Determine the (x, y) coordinate at the center of the cell enclosing the given text.  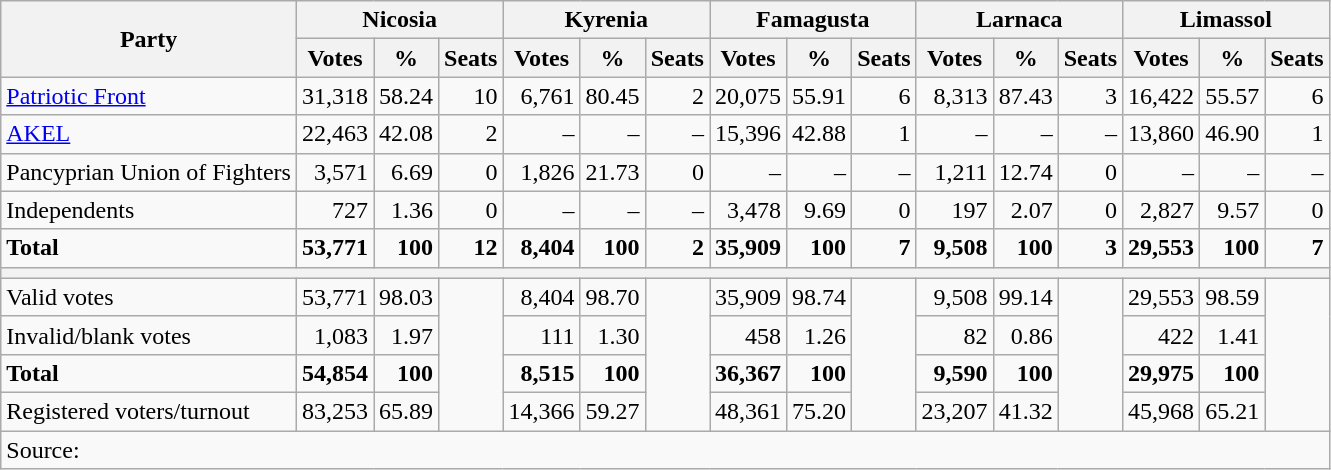
2.07 (1026, 210)
458 (748, 335)
Independents (149, 210)
16,422 (1162, 96)
15,396 (748, 134)
8,515 (542, 373)
1.30 (612, 335)
9.69 (820, 210)
80.45 (612, 96)
0.86 (1026, 335)
8,313 (954, 96)
42.08 (406, 134)
23,207 (954, 411)
98.03 (406, 297)
14,366 (542, 411)
98.70 (612, 297)
1,083 (334, 335)
22,463 (334, 134)
29,975 (1162, 373)
65.89 (406, 411)
75.20 (820, 411)
6,761 (542, 96)
111 (542, 335)
3,571 (334, 172)
2,827 (1162, 210)
59.27 (612, 411)
48,361 (748, 411)
AKEL (149, 134)
1.26 (820, 335)
Pancyprian Union of Fighters (149, 172)
12 (471, 248)
98.59 (1232, 297)
13,860 (1162, 134)
65.21 (1232, 411)
9.57 (1232, 210)
1,826 (542, 172)
10 (471, 96)
9,590 (954, 373)
83,253 (334, 411)
87.43 (1026, 96)
Famagusta (814, 20)
41.32 (1026, 411)
31,318 (334, 96)
727 (334, 210)
55.91 (820, 96)
45,968 (1162, 411)
197 (954, 210)
20,075 (748, 96)
422 (1162, 335)
98.74 (820, 297)
1.41 (1232, 335)
42.88 (820, 134)
Nicosia (400, 20)
Party (149, 39)
1.36 (406, 210)
Invalid/blank votes (149, 335)
Kyrenia (606, 20)
Limassol (1226, 20)
1,211 (954, 172)
1.97 (406, 335)
36,367 (748, 373)
Source: (665, 449)
82 (954, 335)
55.57 (1232, 96)
Patriotic Front (149, 96)
12.74 (1026, 172)
54,854 (334, 373)
6.69 (406, 172)
3,478 (748, 210)
Valid votes (149, 297)
99.14 (1026, 297)
Larnaca (1020, 20)
Registered voters/turnout (149, 411)
58.24 (406, 96)
46.90 (1232, 134)
21.73 (612, 172)
